Output the (x, y) coordinate of the center of the cell containing the given text.  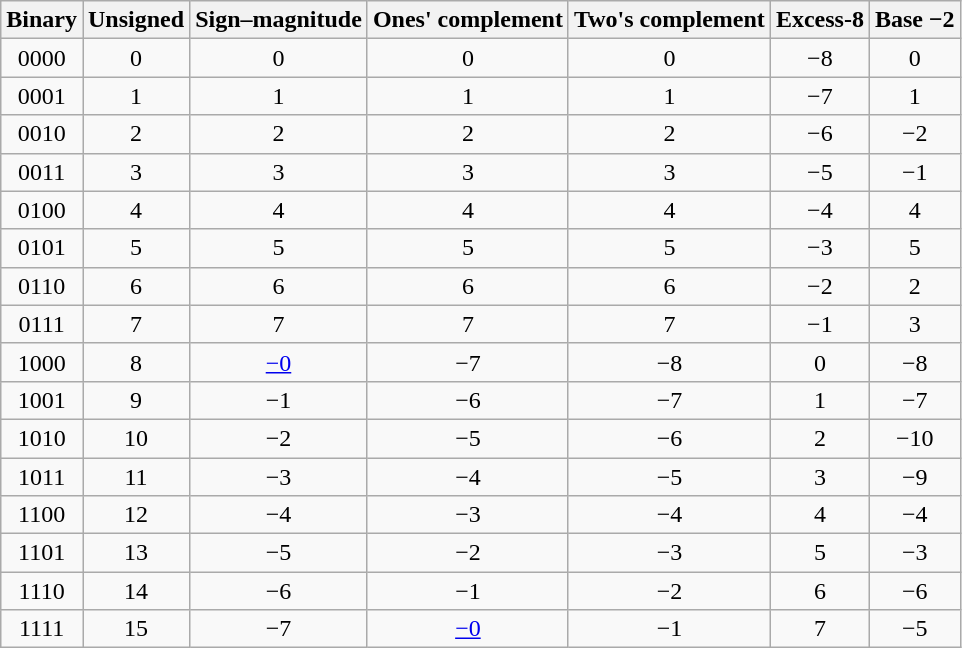
12 (136, 515)
11 (136, 477)
Unsigned (136, 20)
1001 (42, 400)
Base −2 (914, 20)
0000 (42, 58)
1010 (42, 438)
1000 (42, 362)
15 (136, 629)
Excess-8 (820, 20)
14 (136, 591)
Binary (42, 20)
0101 (42, 248)
Ones' complement (468, 20)
−10 (914, 438)
1101 (42, 553)
0111 (42, 324)
0100 (42, 210)
0010 (42, 134)
1011 (42, 477)
1110 (42, 591)
Sign–magnitude (279, 20)
Two's complement (669, 20)
1111 (42, 629)
13 (136, 553)
9 (136, 400)
10 (136, 438)
1100 (42, 515)
8 (136, 362)
0110 (42, 286)
−9 (914, 477)
0011 (42, 172)
0001 (42, 96)
